Return (X, Y) of the center of cell containing provided text 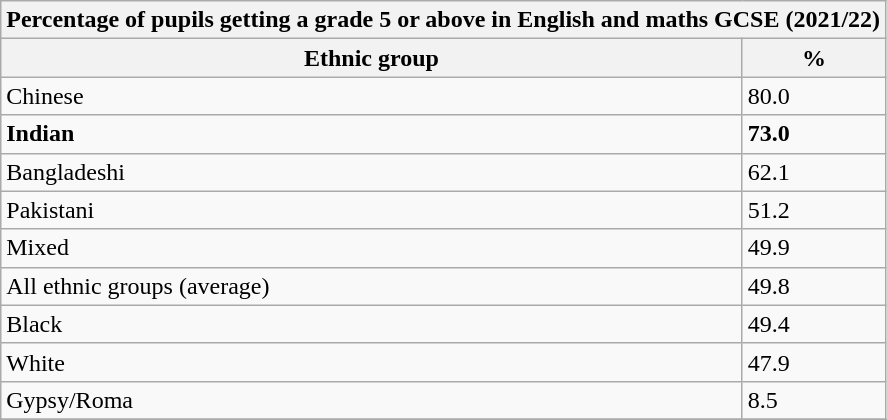
49.9 (814, 248)
Mixed (372, 248)
80.0 (814, 96)
White (372, 362)
Black (372, 324)
Bangladeshi (372, 172)
8.5 (814, 400)
Percentage of pupils getting a grade 5 or above in English and maths GCSE (2021/22) (444, 20)
49.4 (814, 324)
Chinese (372, 96)
73.0 (814, 134)
All ethnic groups (average) (372, 286)
51.2 (814, 210)
Ethnic group (372, 58)
62.1 (814, 172)
Pakistani (372, 210)
49.8 (814, 286)
47.9 (814, 362)
% (814, 58)
Indian (372, 134)
Gypsy/Roma (372, 400)
